Extract the [x, y] coordinate from the center of the cell holding the provided text.  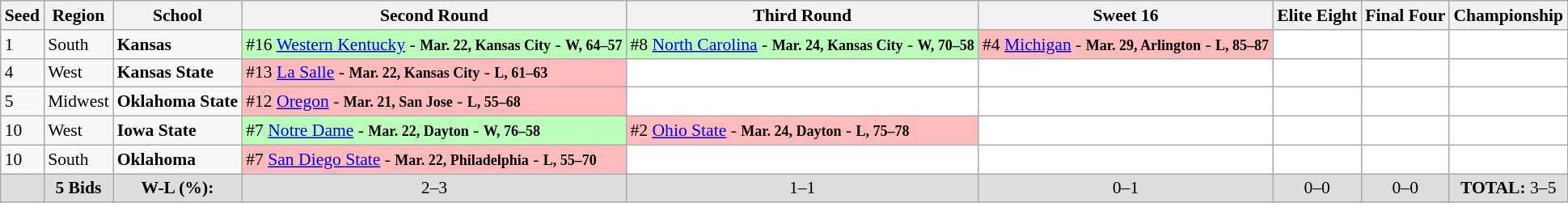
#13 La Salle - Mar. 22, Kansas City - L, 61–63 [433, 73]
#16 Western Kentucky - Mar. 22, Kansas City - W, 64–57 [433, 44]
Midwest [78, 102]
Championship [1508, 15]
School [178, 15]
Elite Eight [1317, 15]
Oklahoma State [178, 102]
2–3 [433, 188]
Kansas [178, 44]
TOTAL: 3–5 [1508, 188]
4 [23, 73]
Seed [23, 15]
Oklahoma [178, 159]
Region [78, 15]
#7 San Diego State - Mar. 22, Philadelphia - L, 55–70 [433, 159]
Kansas State [178, 73]
1 [23, 44]
5 [23, 102]
#8 North Carolina - Mar. 24, Kansas City - W, 70–58 [802, 44]
0–1 [1126, 188]
W-L (%): [178, 188]
Second Round [433, 15]
Final Four [1405, 15]
5 Bids [78, 188]
#12 Oregon - Mar. 21, San Jose - L, 55–68 [433, 102]
#2 Ohio State - Mar. 24, Dayton - L, 75–78 [802, 131]
Sweet 16 [1126, 15]
Iowa State [178, 131]
#4 Michigan - Mar. 29, Arlington - L, 85–87 [1126, 44]
1–1 [802, 188]
#7 Notre Dame - Mar. 22, Dayton - W, 76–58 [433, 131]
Third Round [802, 15]
